For the text-containing cell, return its midpoint in (X, Y) coordinate format. 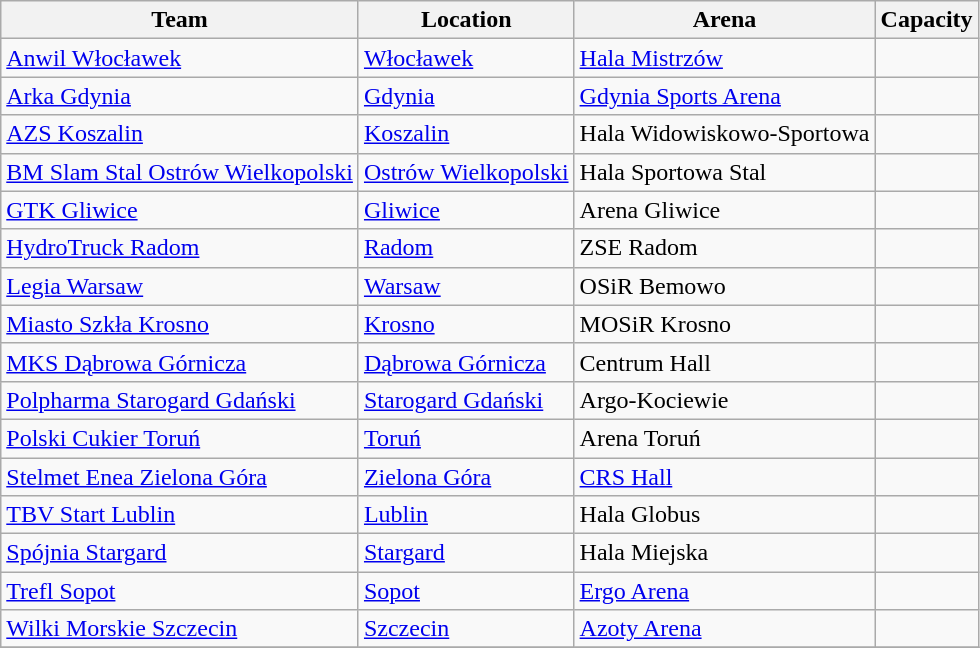
Spójnia Stargard (180, 553)
Anwil Włocławek (180, 58)
CRS Hall (724, 477)
GTK Gliwice (180, 210)
Argo-Kociewie (724, 400)
Location (466, 20)
Hala Mistrzów (724, 58)
Koszalin (466, 134)
AZS Koszalin (180, 134)
Hala Globus (724, 515)
Legia Warsaw (180, 286)
Azoty Arena (724, 629)
Ostrów Wielkopolski (466, 172)
Dąbrowa Górnicza (466, 362)
Capacity (926, 20)
Stargard (466, 553)
Miasto Szkła Krosno (180, 324)
OSiR Bemowo (724, 286)
Zielona Góra (466, 477)
Hala Sportowa Stal (724, 172)
HydroTruck Radom (180, 248)
Gdynia Sports Arena (724, 96)
Polpharma Starogard Gdański (180, 400)
Toruń (466, 438)
BM Slam Stal Ostrów Wielkopolski (180, 172)
Radom (466, 248)
Trefl Sopot (180, 591)
Centrum Hall (724, 362)
Szczecin (466, 629)
Starogard Gdański (466, 400)
Sopot (466, 591)
Arena Gliwice (724, 210)
Team (180, 20)
ZSE Radom (724, 248)
Arena Toruń (724, 438)
Ergo Arena (724, 591)
Stelmet Enea Zielona Góra (180, 477)
Hala Miejska (724, 553)
Włocławek (466, 58)
Hala Widowiskowo-Sportowa (724, 134)
Wilki Morskie Szczecin (180, 629)
MOSiR Krosno (724, 324)
Krosno (466, 324)
TBV Start Lublin (180, 515)
Polski Cukier Toruń (180, 438)
Arka Gdynia (180, 96)
Arena (724, 20)
Gdynia (466, 96)
MKS Dąbrowa Górnicza (180, 362)
Lublin (466, 515)
Warsaw (466, 286)
Gliwice (466, 210)
